Locate the cell with the specified text and output its (x, y) center coordinate. 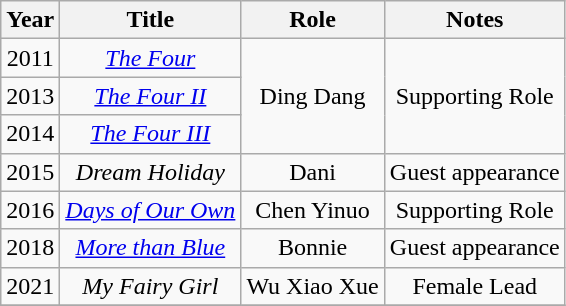
Dani (312, 172)
2013 (30, 96)
Notes (474, 20)
2014 (30, 134)
Title (150, 20)
Wu Xiao Xue (312, 286)
Role (312, 20)
Dream Holiday (150, 172)
2011 (30, 58)
Ding Dang (312, 96)
The Four (150, 58)
2016 (30, 210)
My Fairy Girl (150, 286)
The Four II (150, 96)
Year (30, 20)
2018 (30, 248)
2021 (30, 286)
Days of Our Own (150, 210)
2015 (30, 172)
More than Blue (150, 248)
Bonnie (312, 248)
Chen Yinuo (312, 210)
The Four III (150, 134)
Female Lead (474, 286)
